For the text-containing cell, return its midpoint in (x, y) coordinate format. 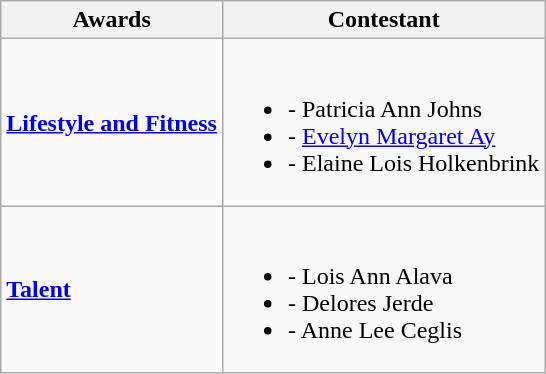
- Lois Ann Alava - Delores Jerde - Anne Lee Ceglis (383, 290)
Talent (112, 290)
- Patricia Ann Johns - Evelyn Margaret Ay - Elaine Lois Holkenbrink (383, 122)
Awards (112, 20)
Lifestyle and Fitness (112, 122)
Contestant (383, 20)
